Extract the (X, Y) coordinate from the center of the cell holding the provided text.  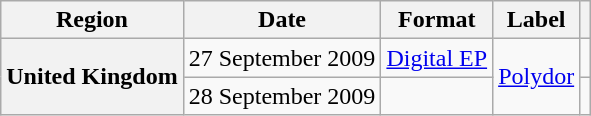
Date (282, 20)
27 September 2009 (282, 58)
United Kingdom (92, 77)
Polydor (536, 77)
Digital EP (437, 58)
28 September 2009 (282, 96)
Region (92, 20)
Format (437, 20)
Label (536, 20)
